Extract the (x, y) coordinate from the center of the cell holding the provided text.  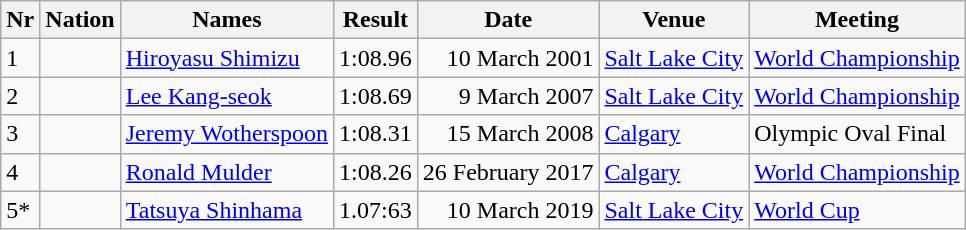
World Cup (857, 210)
Lee Kang-seok (226, 96)
1:08.26 (376, 172)
2 (20, 96)
Meeting (857, 20)
Hiroyasu Shimizu (226, 58)
4 (20, 172)
1:08.31 (376, 134)
Result (376, 20)
1.07:63 (376, 210)
Date (508, 20)
1:08.69 (376, 96)
Nation (80, 20)
1 (20, 58)
Olympic Oval Final (857, 134)
Nr (20, 20)
26 February 2017 (508, 172)
Names (226, 20)
1:08.96 (376, 58)
Ronald Mulder (226, 172)
Jeremy Wotherspoon (226, 134)
10 March 2019 (508, 210)
10 March 2001 (508, 58)
5* (20, 210)
Tatsuya Shinhama (226, 210)
Venue (674, 20)
3 (20, 134)
15 March 2008 (508, 134)
9 March 2007 (508, 96)
